Scan for the cell matching the given text and deliver its [X, Y] coordinate at center. 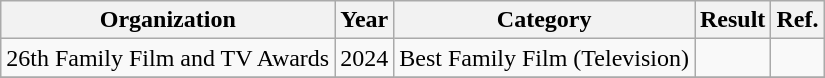
26th Family Film and TV Awards [168, 58]
Ref. [798, 20]
Best Family Film (Television) [544, 58]
Organization [168, 20]
2024 [364, 58]
Year [364, 20]
Category [544, 20]
Result [732, 20]
